From the cell containing the given text, extract its center point as (x, y) coordinate. 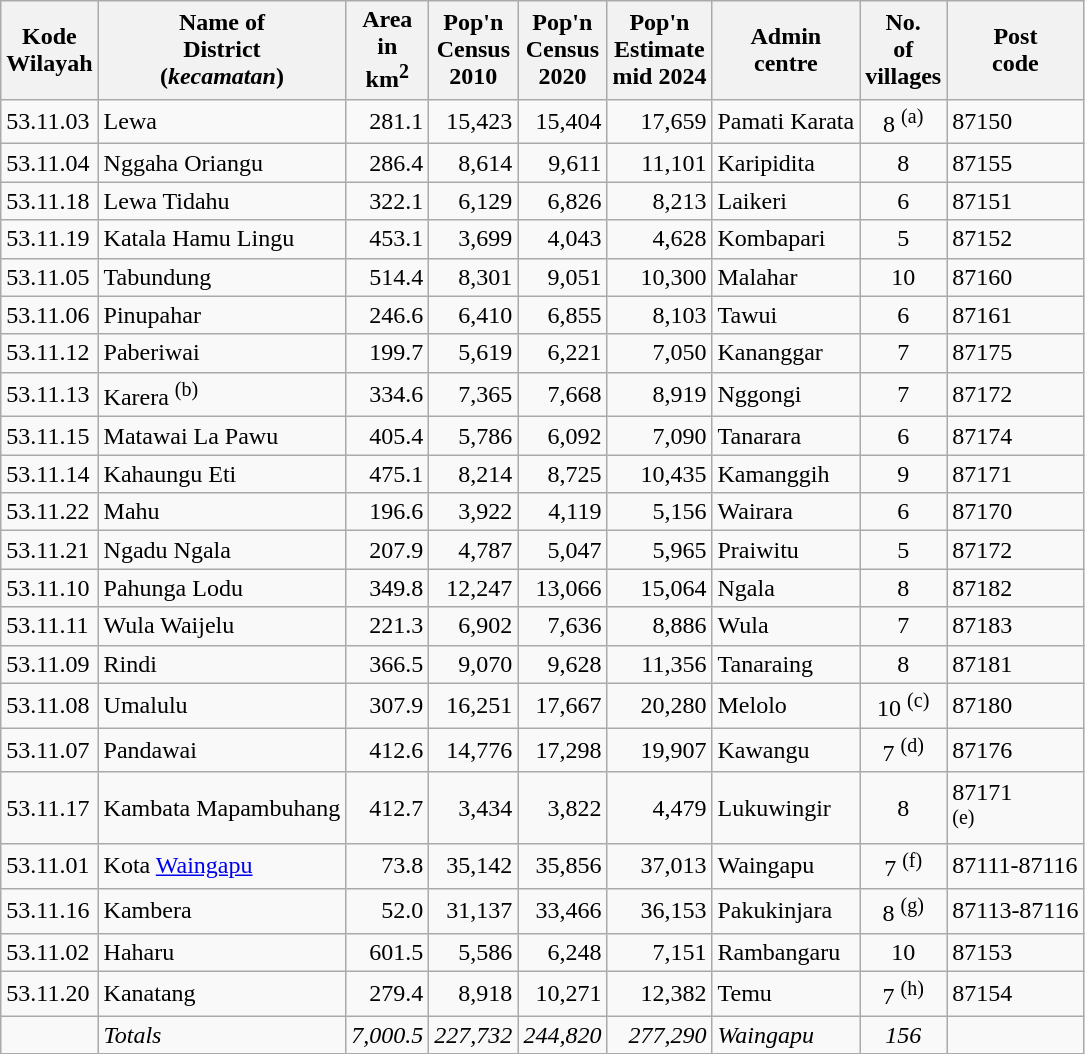
12,247 (474, 588)
244,820 (562, 1035)
Karera (b) (222, 394)
8,725 (562, 474)
53.11.20 (50, 994)
53.11.18 (50, 201)
87182 (1016, 588)
Pandawai (222, 750)
53.11.22 (50, 512)
Nggaha Oriangu (222, 163)
221.3 (388, 626)
601.5 (388, 952)
6,221 (562, 353)
37,013 (660, 866)
Paberiwai (222, 353)
11,101 (660, 163)
87183 (1016, 626)
8 (g) (904, 910)
475.1 (388, 474)
Lukuwingir (786, 808)
7 (f) (904, 866)
Matawai La Pawu (222, 436)
Katala Hamu Lingu (222, 239)
156 (904, 1035)
Mahu (222, 512)
6,855 (562, 315)
53.11.16 (50, 910)
Rambangaru (786, 952)
Wula (786, 626)
Pinupahar (222, 315)
53.11.10 (50, 588)
87161 (1016, 315)
Umalulu (222, 706)
281.1 (388, 122)
5,786 (474, 436)
322.1 (388, 201)
5,047 (562, 550)
199.7 (388, 353)
5,965 (660, 550)
Kawangu (786, 750)
53.11.15 (50, 436)
307.9 (388, 706)
53.11.21 (50, 550)
53.11.04 (50, 163)
8,301 (474, 277)
8,886 (660, 626)
87154 (1016, 994)
10,300 (660, 277)
9,070 (474, 664)
Kambera (222, 910)
Pakukinjara (786, 910)
4,119 (562, 512)
196.6 (388, 512)
11,356 (660, 664)
73.8 (388, 866)
Admincentre (786, 50)
87150 (1016, 122)
Kahaungu Eti (222, 474)
4,043 (562, 239)
4,628 (660, 239)
9 (904, 474)
35,142 (474, 866)
6,092 (562, 436)
Name ofDistrict(kecamatan) (222, 50)
Pop'nCensus2020 (562, 50)
53.11.08 (50, 706)
4,787 (474, 550)
Wairara (786, 512)
6,410 (474, 315)
87171(e) (1016, 808)
Malahar (786, 277)
453.1 (388, 239)
5,619 (474, 353)
10,435 (660, 474)
Kananggar (786, 353)
Praiwitu (786, 550)
9,628 (562, 664)
87151 (1016, 201)
286.4 (388, 163)
Tanarara (786, 436)
Totals (222, 1035)
15,064 (660, 588)
277,290 (660, 1035)
10,271 (562, 994)
52.0 (388, 910)
87170 (1016, 512)
7,668 (562, 394)
Tabundung (222, 277)
No. ofvillages (904, 50)
53.11.11 (50, 626)
Postcode (1016, 50)
7,090 (660, 436)
7,151 (660, 952)
Kanatang (222, 994)
4,479 (660, 808)
Area in km2 (388, 50)
87181 (1016, 664)
Kode Wilayah (50, 50)
246.6 (388, 315)
Lewa Tidahu (222, 201)
8 (a) (904, 122)
Temu (786, 994)
8,103 (660, 315)
17,659 (660, 122)
13,066 (562, 588)
3,434 (474, 808)
Kamanggih (786, 474)
53.11.05 (50, 277)
53.11.14 (50, 474)
3,822 (562, 808)
8,919 (660, 394)
Kota Waingapu (222, 866)
87153 (1016, 952)
5,156 (660, 512)
Lewa (222, 122)
Karipidita (786, 163)
Ngala (786, 588)
87155 (1016, 163)
Tawui (786, 315)
334.6 (388, 394)
9,611 (562, 163)
35,856 (562, 866)
Tanaraing (786, 664)
Pamati Karata (786, 122)
3,699 (474, 239)
Nggongi (786, 394)
6,826 (562, 201)
87180 (1016, 706)
36,153 (660, 910)
6,248 (562, 952)
16,251 (474, 706)
Pahunga Lodu (222, 588)
8,918 (474, 994)
Haharu (222, 952)
514.4 (388, 277)
87160 (1016, 277)
53.11.01 (50, 866)
53.11.07 (50, 750)
405.4 (388, 436)
6,902 (474, 626)
279.4 (388, 994)
53.11.03 (50, 122)
17,298 (562, 750)
Melolo (786, 706)
9,051 (562, 277)
Pop'nCensus2010 (474, 50)
31,137 (474, 910)
7,000.5 (388, 1035)
87176 (1016, 750)
366.5 (388, 664)
53.11.13 (50, 394)
53.11.09 (50, 664)
207.9 (388, 550)
Rindi (222, 664)
7,365 (474, 394)
33,466 (562, 910)
7 (h) (904, 994)
19,907 (660, 750)
6,129 (474, 201)
53.11.17 (50, 808)
5,586 (474, 952)
3,922 (474, 512)
20,280 (660, 706)
87174 (1016, 436)
15,404 (562, 122)
412.7 (388, 808)
53.11.06 (50, 315)
87111-87116 (1016, 866)
87152 (1016, 239)
7 (d) (904, 750)
10 (c) (904, 706)
53.11.19 (50, 239)
8,614 (474, 163)
15,423 (474, 122)
87175 (1016, 353)
8,214 (474, 474)
Laikeri (786, 201)
7,636 (562, 626)
Ngadu Ngala (222, 550)
Wula Waijelu (222, 626)
12,382 (660, 994)
349.8 (388, 588)
Kambata Mapambuhang (222, 808)
87171 (1016, 474)
87113-87116 (1016, 910)
8,213 (660, 201)
53.11.12 (50, 353)
7,050 (660, 353)
227,732 (474, 1035)
14,776 (474, 750)
53.11.02 (50, 952)
Kombapari (786, 239)
17,667 (562, 706)
Pop'nEstimatemid 2024 (660, 50)
412.6 (388, 750)
